Identify which cell holds the provided text, then report its (x, y) central coordinate. 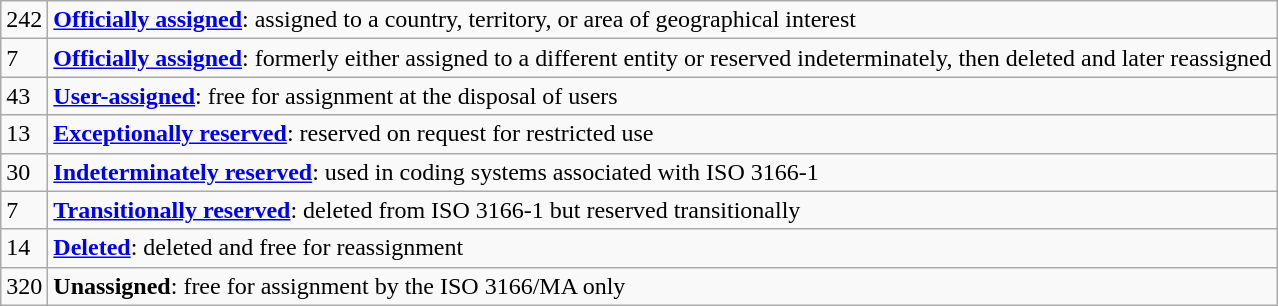
Indeterminately reserved: used in coding systems associated with ISO 3166-1 (662, 172)
Officially assigned: assigned to a country, territory, or area of geographical interest (662, 20)
30 (24, 172)
13 (24, 134)
14 (24, 248)
320 (24, 286)
Officially assigned: formerly either assigned to a different entity or reserved indeterminately, then deleted and later reassigned (662, 58)
Transitionally reserved: deleted from ISO 3166-1 but reserved transitionally (662, 210)
Deleted: deleted and free for reassignment (662, 248)
User-assigned: free for assignment at the disposal of users (662, 96)
242 (24, 20)
43 (24, 96)
Exceptionally reserved: reserved on request for restricted use (662, 134)
Unassigned: free for assignment by the ISO 3166/MA only (662, 286)
